Locate the cell with the specified text and output its [x, y] center coordinate. 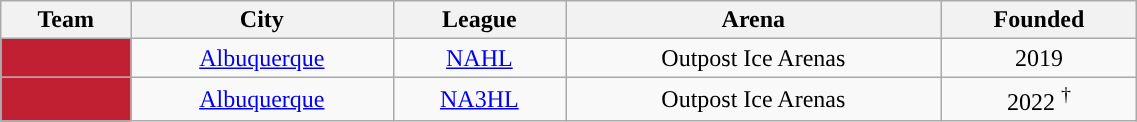
Arena [754, 20]
2022 † [1039, 100]
NAHL [480, 58]
Team [66, 20]
League [480, 20]
Founded [1039, 20]
2019 [1039, 58]
City [262, 20]
NA3HL [480, 100]
